Detect which cell encompasses the target text, then output its [x, y] center coordinate. 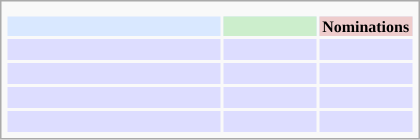
Nominations [366, 27]
